Search for the cell housing the specified text and yield its (X, Y) center coordinate. 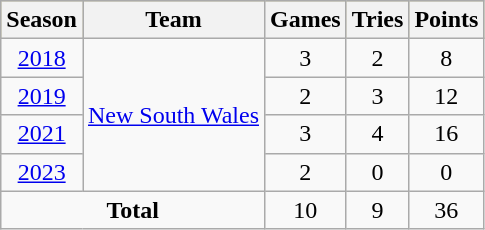
4 (378, 134)
36 (446, 210)
2021 (42, 134)
Total (133, 210)
Points (446, 20)
Games (306, 20)
16 (446, 134)
Team (173, 20)
Tries (378, 20)
Season (42, 20)
2023 (42, 172)
New South Wales (173, 115)
9 (378, 210)
12 (446, 96)
8 (446, 58)
2019 (42, 96)
2018 (42, 58)
10 (306, 210)
